For the text-containing cell, return its midpoint in [X, Y] coordinate format. 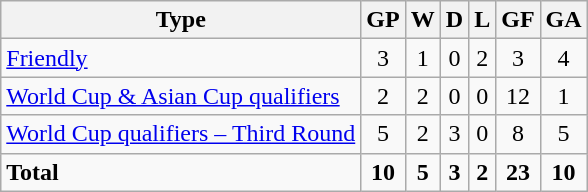
8 [518, 134]
W [422, 20]
23 [518, 172]
GF [518, 20]
World Cup & Asian Cup qualifiers [181, 96]
D [454, 20]
Total [181, 172]
L [482, 20]
12 [518, 96]
GP [383, 20]
Type [181, 20]
4 [564, 58]
World Cup qualifiers – Third Round [181, 134]
GA [564, 20]
Friendly [181, 58]
